Return the (x, y) coordinate for the center point of the cell that contains the specified text.  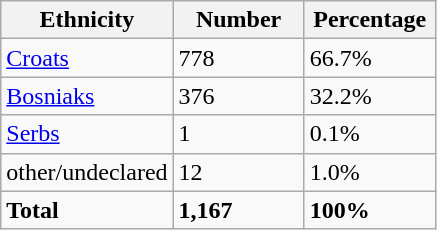
Ethnicity (87, 20)
Total (87, 210)
1,167 (238, 210)
1 (238, 134)
Bosniaks (87, 96)
Percentage (370, 20)
Number (238, 20)
100% (370, 210)
other/undeclared (87, 172)
32.2% (370, 96)
Serbs (87, 134)
Croats (87, 58)
66.7% (370, 58)
778 (238, 58)
0.1% (370, 134)
376 (238, 96)
1.0% (370, 172)
12 (238, 172)
